Determine the [X, Y] coordinate at the center of the cell enclosing the given text.  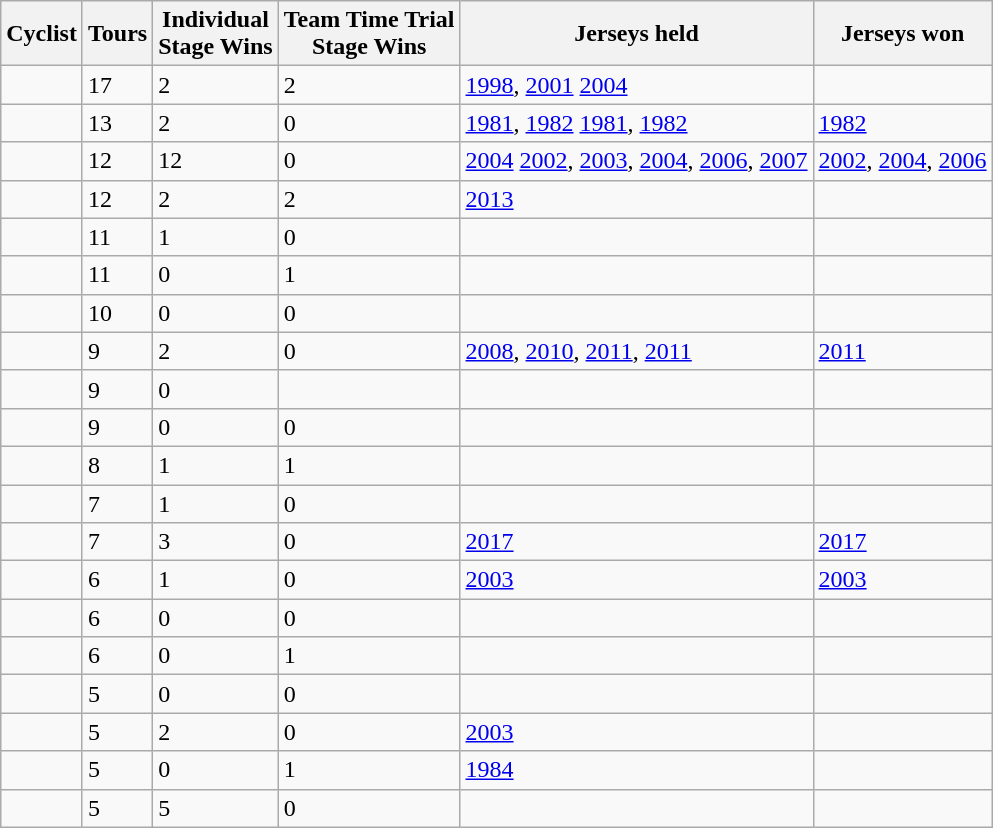
1984 [636, 770]
2008, 2010, 2011, 2011 [636, 351]
2011 [902, 351]
17 [117, 85]
13 [117, 123]
Jerseys won [902, 34]
Tours [117, 34]
1982 [902, 123]
Jerseys held [636, 34]
1981, 1982 1981, 1982 [636, 123]
3 [216, 542]
Team Time Trial Stage Wins [369, 34]
10 [117, 313]
Cyclist [42, 34]
2013 [636, 199]
2004 2002, 2003, 2004, 2006, 2007 [636, 161]
2002, 2004, 2006 [902, 161]
Individual Stage Wins [216, 34]
8 [117, 465]
1998, 2001 2004 [636, 85]
